Scan for the cell matching the given text and deliver its [x, y] coordinate at center. 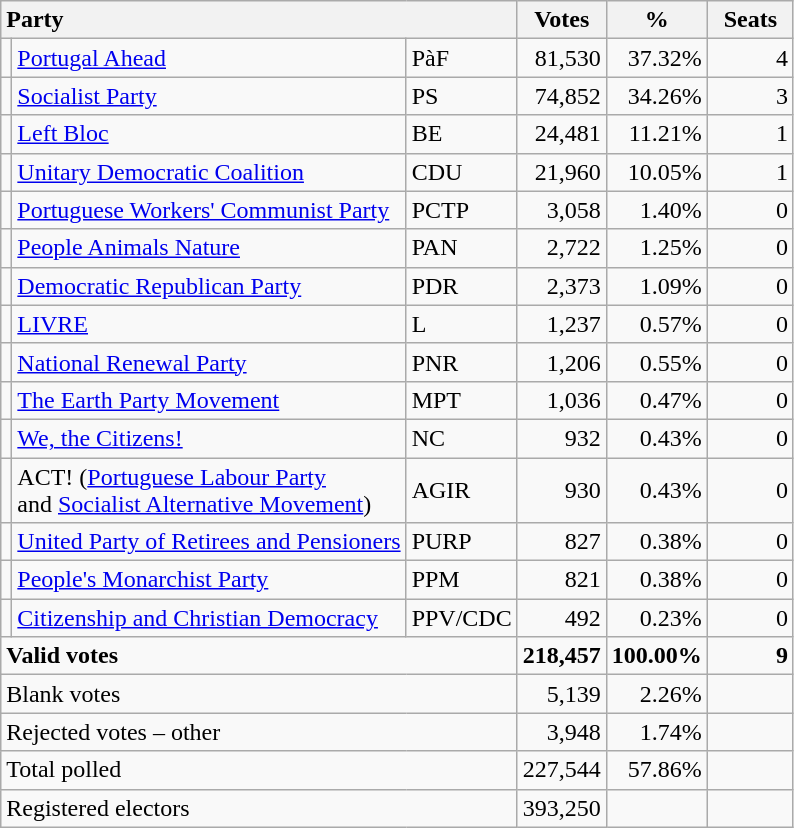
NC [462, 438]
100.00% [656, 656]
3 [750, 96]
We, the Citizens! [209, 438]
2.26% [656, 694]
9 [750, 656]
Rejected votes – other [259, 732]
21,960 [562, 172]
National Renewal Party [209, 362]
Socialist Party [209, 96]
People's Monarchist Party [209, 580]
37.32% [656, 58]
57.86% [656, 770]
Votes [562, 20]
227,544 [562, 770]
930 [562, 490]
PàF [462, 58]
5,139 [562, 694]
PURP [462, 542]
2,722 [562, 248]
1,237 [562, 324]
PCTP [462, 210]
0.57% [656, 324]
74,852 [562, 96]
1,206 [562, 362]
MPT [462, 400]
827 [562, 542]
Registered electors [259, 808]
LIVRE [209, 324]
821 [562, 580]
L [462, 324]
0.55% [656, 362]
1.74% [656, 732]
81,530 [562, 58]
Total polled [259, 770]
393,250 [562, 808]
BE [462, 134]
People Animals Nature [209, 248]
PDR [462, 286]
PAN [462, 248]
Unitary Democratic Coalition [209, 172]
0.23% [656, 618]
PPM [462, 580]
10.05% [656, 172]
1,036 [562, 400]
Party [259, 20]
Seats [750, 20]
PPV/CDC [462, 618]
United Party of Retirees and Pensioners [209, 542]
Left Bloc [209, 134]
0.47% [656, 400]
PNR [462, 362]
Blank votes [259, 694]
Valid votes [259, 656]
2,373 [562, 286]
CDU [462, 172]
3,948 [562, 732]
1.25% [656, 248]
24,481 [562, 134]
11.21% [656, 134]
Portugal Ahead [209, 58]
1.40% [656, 210]
Democratic Republican Party [209, 286]
% [656, 20]
492 [562, 618]
218,457 [562, 656]
4 [750, 58]
1.09% [656, 286]
34.26% [656, 96]
932 [562, 438]
Citizenship and Christian Democracy [209, 618]
3,058 [562, 210]
The Earth Party Movement [209, 400]
ACT! (Portuguese Labour Partyand Socialist Alternative Movement) [209, 490]
Portuguese Workers' Communist Party [209, 210]
PS [462, 96]
AGIR [462, 490]
